Extract the [x, y] coordinate from the center of the cell holding the provided text.  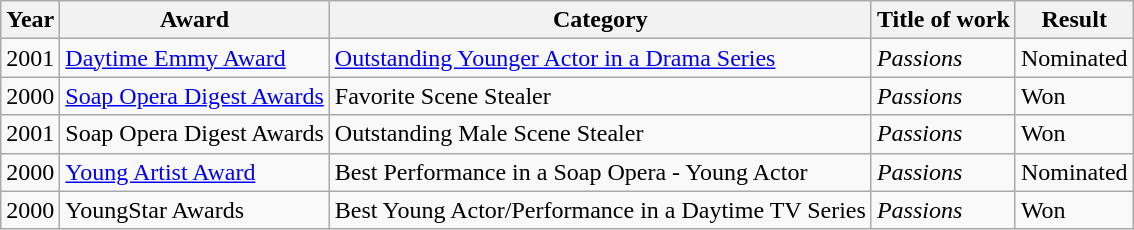
Award [194, 20]
Young Artist Award [194, 172]
Outstanding Younger Actor in a Drama Series [600, 58]
Best Young Actor/Performance in a Daytime TV Series [600, 210]
Outstanding Male Scene Stealer [600, 134]
Best Performance in a Soap Opera - Young Actor [600, 172]
Favorite Scene Stealer [600, 96]
Daytime Emmy Award [194, 58]
Year [30, 20]
Title of work [943, 20]
YoungStar Awards [194, 210]
Category [600, 20]
Result [1074, 20]
